Scan for the cell matching the given text and deliver its [x, y] coordinate at center. 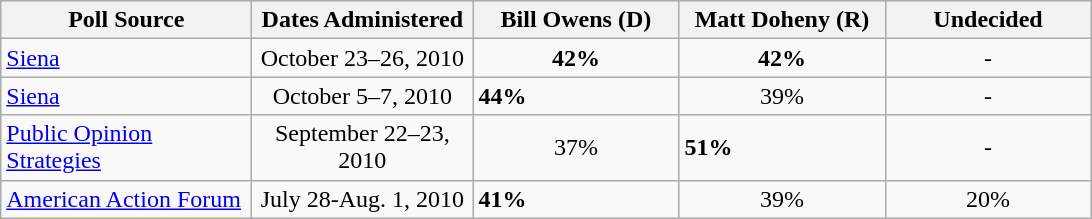
July 28-Aug. 1, 2010 [362, 199]
Poll Source [126, 20]
Undecided [988, 20]
American Action Forum [126, 199]
Public Opinion Strategies [126, 148]
20% [988, 199]
October 23–26, 2010 [362, 58]
44% [576, 96]
41% [576, 199]
37% [576, 148]
Matt Doheny (R) [782, 20]
51% [782, 148]
Bill Owens (D) [576, 20]
September 22–23, 2010 [362, 148]
Dates Administered [362, 20]
October 5–7, 2010 [362, 96]
